Search for the cell housing the specified text and yield its (X, Y) center coordinate. 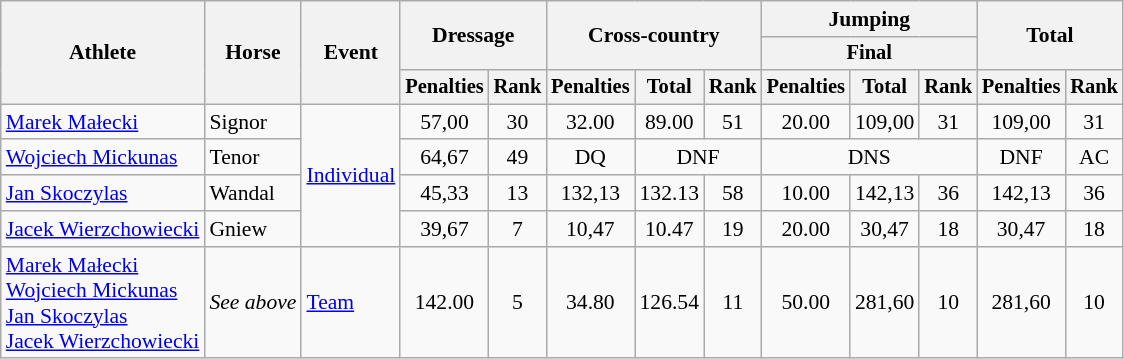
Event (350, 52)
10,47 (590, 229)
10.00 (806, 193)
11 (733, 303)
30 (518, 122)
5 (518, 303)
49 (518, 158)
39,67 (444, 229)
Gniew (252, 229)
Cross-country (654, 36)
132,13 (590, 193)
45,33 (444, 193)
Athlete (103, 52)
Wojciech Mickunas (103, 158)
DQ (590, 158)
Final (870, 54)
DNS (870, 158)
19 (733, 229)
58 (733, 193)
Dressage (473, 36)
Wandal (252, 193)
Horse (252, 52)
51 (733, 122)
Jacek Wierzchowiecki (103, 229)
32.00 (590, 122)
Jumping (870, 19)
10.47 (668, 229)
7 (518, 229)
Team (350, 303)
50.00 (806, 303)
Signor (252, 122)
Individual (350, 175)
64,67 (444, 158)
142.00 (444, 303)
Tenor (252, 158)
34.80 (590, 303)
Jan Skoczylas (103, 193)
Marek Małecki (103, 122)
See above (252, 303)
Marek MałeckiWojciech MickunasJan SkoczylasJacek Wierzchowiecki (103, 303)
132.13 (668, 193)
13 (518, 193)
AC (1094, 158)
126.54 (668, 303)
57,00 (444, 122)
89.00 (668, 122)
